Find where the given text appears and provide that cell's center as (X, Y) coordinate. 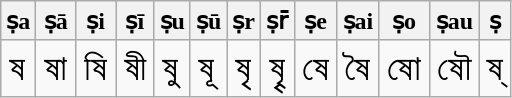
ṣa (18, 21)
ষা (56, 68)
ষৌ (454, 68)
ষৃ (244, 68)
ষু (172, 68)
ṣū (208, 21)
ষ (18, 68)
ṣi (96, 21)
ṣo (404, 21)
ষূ (208, 68)
ṣai (358, 21)
ষৈ (358, 68)
ṣr̄ (278, 21)
ষে (316, 68)
ষৄ (278, 68)
ṣī (135, 21)
ষো (404, 68)
ṣau (454, 21)
ṣe (316, 21)
ṣ (496, 21)
ষি (96, 68)
ṣā (56, 21)
ṣr (244, 21)
ষ্ (496, 68)
ṣu (172, 21)
ষী (135, 68)
